Search for the cell housing the specified text and yield its [x, y] center coordinate. 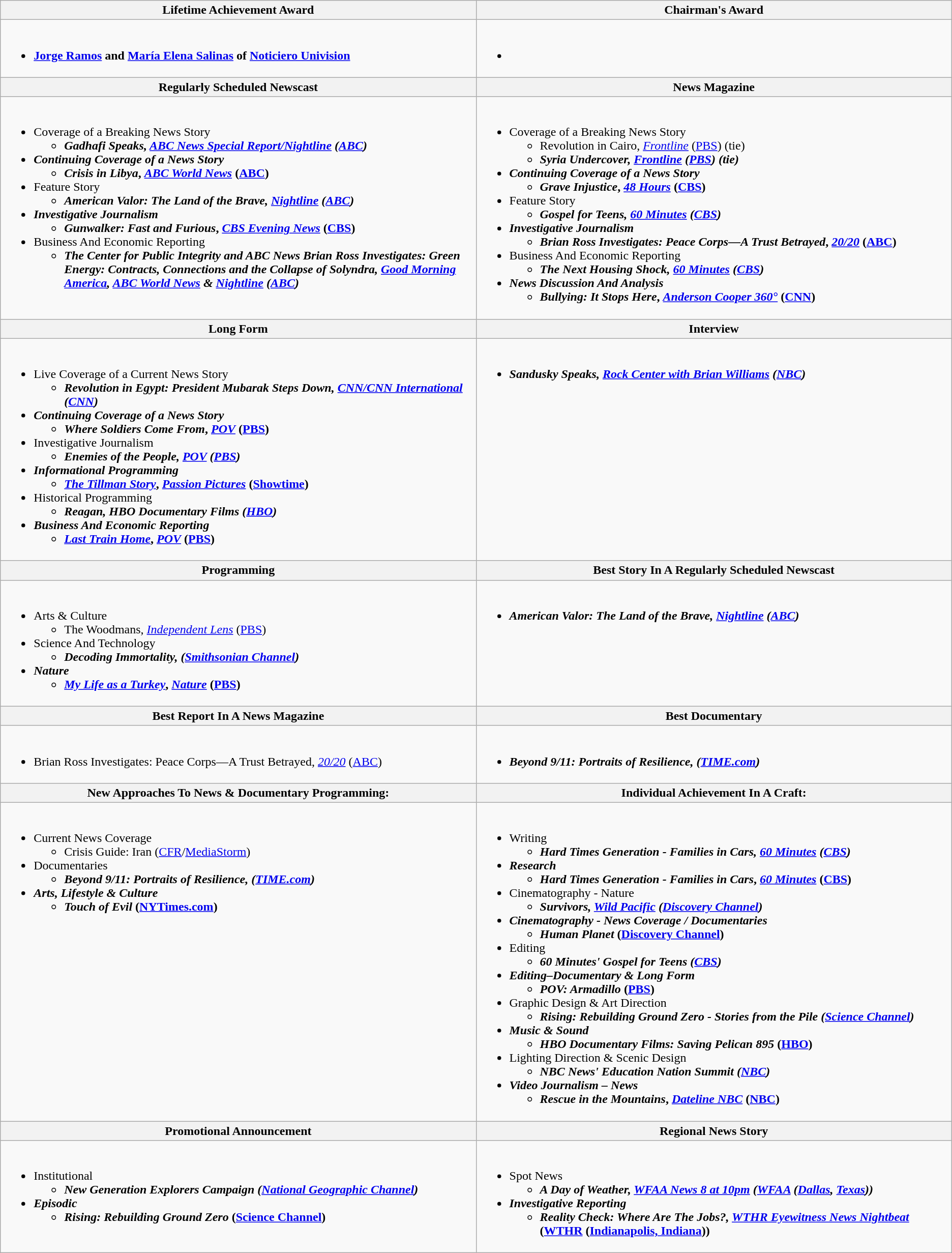
Beyond 9/11: Portraits of Resilience, (TIME.com) [714, 754]
Chairman's Award [714, 10]
Jorge Ramos and María Elena Salinas of Noticiero Univision [238, 49]
Brian Ross Investigates: Peace Corps—A Trust Betrayed, 20/20 (ABC) [238, 754]
American Valor: The Land of the Brave, Nightline (ABC) [714, 643]
Best Documentary [714, 716]
News Magazine [714, 87]
Long Form [238, 329]
InstitutionalNew Generation Explorers Campaign (National Geographic Channel)EpisodicRising: Rebuilding Ground Zero (Science Channel) [238, 1197]
Best Report In A News Magazine [238, 716]
Regional News Story [714, 1131]
Interview [714, 329]
Best Story In A Regularly Scheduled Newscast [714, 570]
New Approaches To News & Documentary Programming: [238, 793]
Regularly Scheduled Newscast [238, 87]
Lifetime Achievement Award [238, 10]
Individual Achievement In A Craft: [714, 793]
Programming [238, 570]
Promotional Announcement [238, 1131]
Sandusky Speaks, Rock Center with Brian Williams (NBC) [714, 450]
